Pinpoint the cell where the given text exists, returning its (x, y) midpoint coordinate. 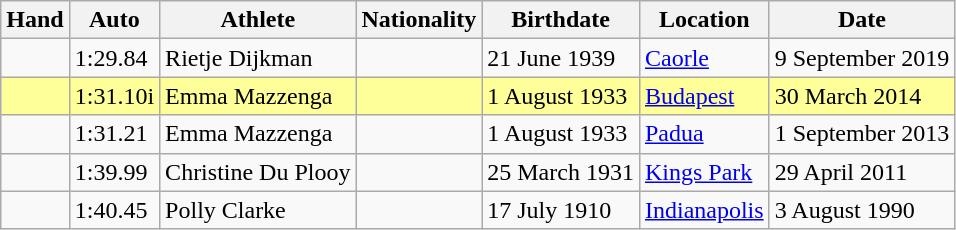
1:39.99 (114, 172)
21 June 1939 (561, 58)
Budapest (704, 96)
Nationality (419, 20)
29 April 2011 (862, 172)
Auto (114, 20)
Hand (35, 20)
30 March 2014 (862, 96)
Indianapolis (704, 210)
Polly Clarke (258, 210)
Date (862, 20)
Athlete (258, 20)
Christine Du Plooy (258, 172)
1:31.10i (114, 96)
Padua (704, 134)
9 September 2019 (862, 58)
Rietje Dijkman (258, 58)
Birthdate (561, 20)
1:31.21 (114, 134)
Kings Park (704, 172)
Location (704, 20)
1:40.45 (114, 210)
25 March 1931 (561, 172)
1 September 2013 (862, 134)
1:29.84 (114, 58)
17 July 1910 (561, 210)
Caorle (704, 58)
3 August 1990 (862, 210)
